Output the [X, Y] coordinate of the center of the cell containing the given text.  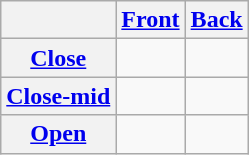
Close-mid [58, 96]
Back [216, 20]
Open [58, 134]
Close [58, 58]
Front [150, 20]
